Return [x, y] of the center of cell containing provided text 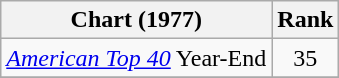
35 [306, 58]
Rank [306, 20]
American Top 40 Year-End [136, 58]
Chart (1977) [136, 20]
